Provide the (x, y) coordinate of the cell's center where the given text is located.  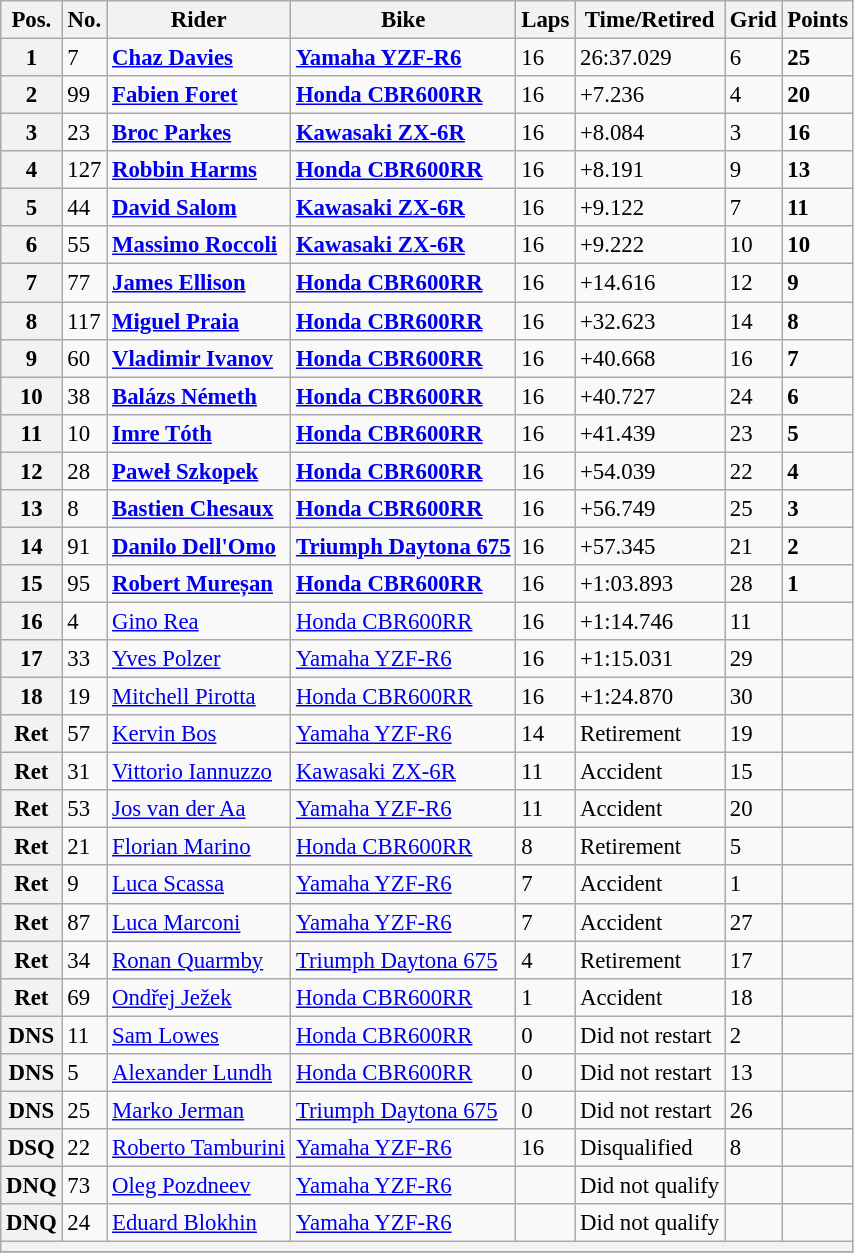
Robbin Harms (199, 170)
Marko Jerman (199, 1110)
69 (84, 997)
34 (84, 960)
Miguel Praia (199, 321)
+41.439 (650, 433)
73 (84, 1185)
27 (752, 922)
David Salom (199, 208)
Jos van der Aa (199, 809)
+1:15.031 (650, 659)
+7.236 (650, 95)
53 (84, 809)
Ronan Quarmby (199, 960)
127 (84, 170)
+1:24.870 (650, 697)
Balázs Németh (199, 396)
26 (752, 1110)
+40.668 (650, 358)
29 (752, 659)
Yves Polzer (199, 659)
Pos. (32, 20)
Kervin Bos (199, 734)
Luca Scassa (199, 885)
Imre Tóth (199, 433)
95 (84, 584)
91 (84, 546)
Laps (546, 20)
+1:14.746 (650, 621)
Bastien Chesaux (199, 509)
Time/Retired (650, 20)
Bike (404, 20)
Roberto Tamburini (199, 1148)
55 (84, 245)
Disqualified (650, 1148)
Broc Parkes (199, 133)
+54.039 (650, 471)
No. (84, 20)
60 (84, 358)
77 (84, 283)
+9.122 (650, 208)
Oleg Pozdneev (199, 1185)
Robert Mureșan (199, 584)
Danilo Dell'Omo (199, 546)
26:37.029 (650, 58)
+8.191 (650, 170)
Luca Marconi (199, 922)
Grid (752, 20)
87 (84, 922)
57 (84, 734)
Florian Marino (199, 847)
33 (84, 659)
+14.616 (650, 283)
117 (84, 321)
Paweł Szkopek (199, 471)
Mitchell Pirotta (199, 697)
DSQ (32, 1148)
+57.345 (650, 546)
Points (818, 20)
Massimo Roccoli (199, 245)
+40.727 (650, 396)
Fabien Foret (199, 95)
Ondřej Ježek (199, 997)
Vittorio Iannuzzo (199, 772)
99 (84, 95)
30 (752, 697)
Eduard Blokhin (199, 1223)
Gino Rea (199, 621)
+8.084 (650, 133)
Chaz Davies (199, 58)
Rider (199, 20)
+9.222 (650, 245)
James Ellison (199, 283)
+1:03.893 (650, 584)
+32.623 (650, 321)
31 (84, 772)
Alexander Lundh (199, 1073)
+56.749 (650, 509)
Vladimir Ivanov (199, 358)
44 (84, 208)
38 (84, 396)
Sam Lowes (199, 1035)
